Pinpoint the cell where the given text exists, returning its [X, Y] midpoint coordinate. 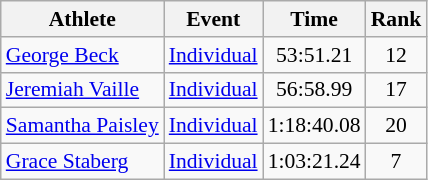
Time [314, 19]
Grace Staberg [82, 162]
7 [396, 162]
Samantha Paisley [82, 126]
20 [396, 126]
56:58.99 [314, 90]
Jeremiah Vaille [82, 90]
53:51.21 [314, 55]
1:18:40.08 [314, 126]
17 [396, 90]
George Beck [82, 55]
Rank [396, 19]
12 [396, 55]
Event [214, 19]
Athlete [82, 19]
1:03:21.24 [314, 162]
